Return the [x, y] coordinate for the center point of the cell that contains the specified text.  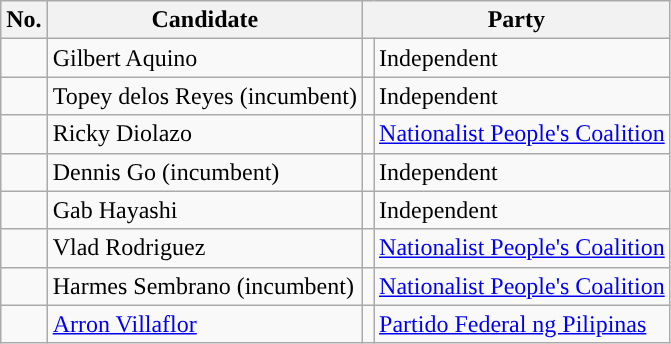
Harmes Sembrano (incumbent) [204, 286]
Arron Villaflor [204, 324]
Vlad Rodriguez [204, 248]
Dennis Go (incumbent) [204, 172]
Gilbert Aquino [204, 58]
No. [24, 20]
Party [516, 20]
Topey delos Reyes (incumbent) [204, 96]
Ricky Diolazo [204, 134]
Candidate [204, 20]
Partido Federal ng Pilipinas [522, 324]
Gab Hayashi [204, 210]
